Scan for the cell matching the given text and deliver its [X, Y] coordinate at center. 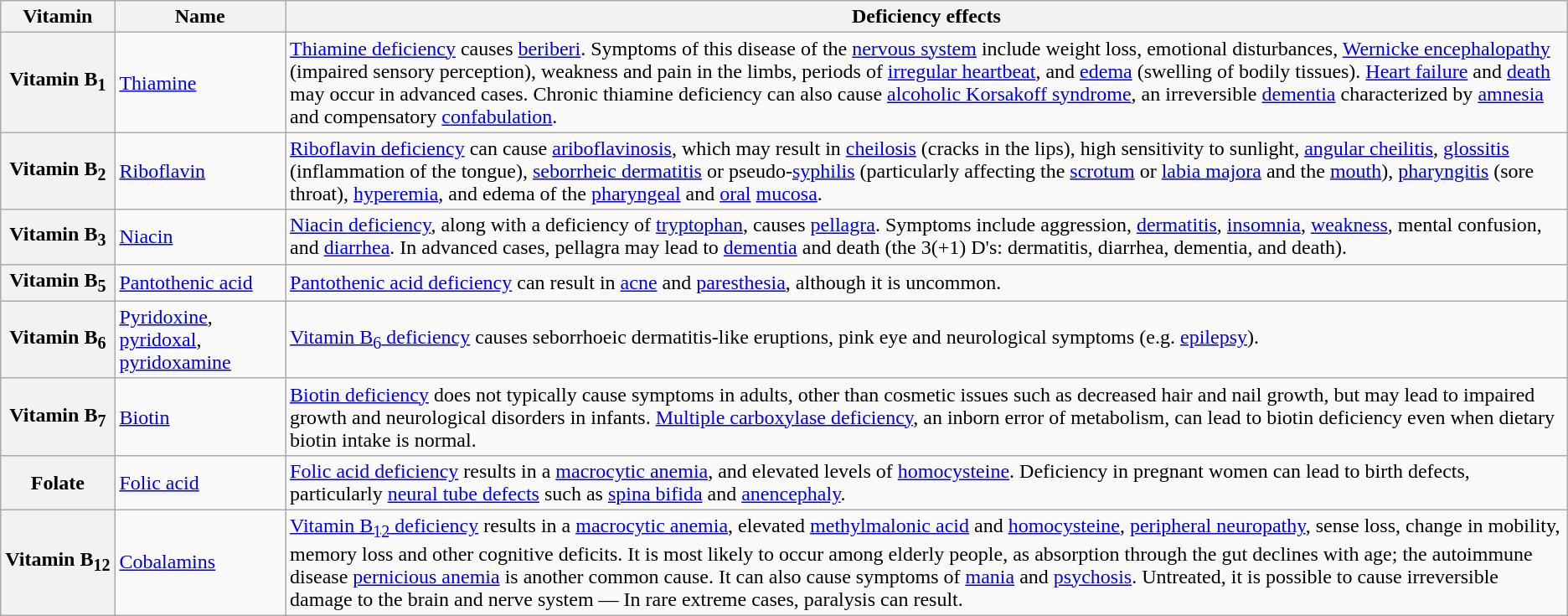
Biotin [200, 417]
Vitamin B5 [58, 282]
Pyridoxine, pyridoxal, pyridoxamine [200, 339]
Vitamin [58, 17]
Thiamine [200, 82]
Vitamin B6 [58, 339]
Folate [58, 483]
Name [200, 17]
Riboflavin [200, 171]
Folic acid [200, 483]
Niacin [200, 236]
Vitamin B6 deficiency causes seborrhoeic dermatitis-like eruptions, pink eye and neurological symptoms (e.g. epilepsy). [926, 339]
Vitamin B2 [58, 171]
Pantothenic acid [200, 282]
Vitamin B7 [58, 417]
Cobalamins [200, 563]
Vitamin B3 [58, 236]
Vitamin B12 [58, 563]
Vitamin B1 [58, 82]
Pantothenic acid deficiency can result in acne and paresthesia, although it is uncommon. [926, 282]
Deficiency effects [926, 17]
